Output the (x, y) coordinate of the center of the cell containing the given text.  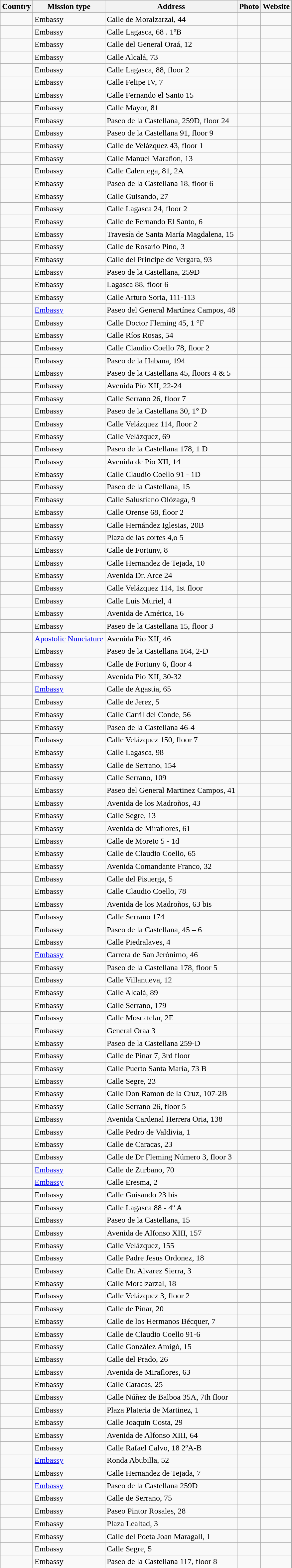
Paseo de la Castellana 45, floors 4 & 5 (171, 373)
Calle Piedralaves, 4 (171, 942)
Calle Doctor Fleming 45, 1 °F (171, 323)
Calle Villanueva, 12 (171, 980)
Calle Claudio Coello 78, floor 2 (171, 348)
Website (276, 7)
Calle Serrano, 109 (171, 778)
Calle Serrano 26, floor 5 (171, 1106)
Calle Guisando, 27 (171, 196)
Calle Don Ramon de la Cruz, 107-2B (171, 1094)
Calle Guisando 23 bis (171, 1195)
Calle de Jerez, 5 (171, 702)
Paseo de la Castellana 178, floor 5 (171, 968)
Calle del Poeta Joan Maragall, 1 (171, 1536)
Carrera de San Jerónimo, 46 (171, 955)
Calle Velázquez 114, 1st floor (171, 588)
Calle Felipe IV, 7 (171, 82)
Calle Lagasca 24, floor 2 (171, 209)
Avenida Comandante Franco, 32 (171, 866)
Avenida de los Madroños, 63 bis (171, 904)
Calle Claudio Coello 91 - 1D (171, 474)
Calle Hernandez de Tejada, 10 (171, 563)
Avenida de Pío XII, 14 (171, 462)
Calle Padre Jesus Ordonez, 18 (171, 1258)
Plaza Plateria de Martinez, 1 (171, 1410)
Paseo de la Castellana 30, 1° D (171, 411)
Calle Velázquez, 69 (171, 436)
Travesía de Santa María Magdalena, 15 (171, 234)
Paseo del General Martinez Campos, 41 (171, 790)
Calle Velázquez, 155 (171, 1245)
Avenida de Miraflores, 61 (171, 828)
Lagasca 88, floor 6 (171, 285)
Calle de Fortuny 6, floor 4 (171, 664)
Calle Puerto Santa María, 73 B (171, 1068)
Calle Segre, 13 (171, 816)
Ronda Abubilla, 52 (171, 1460)
Mission type (69, 7)
Calle Moralzarzal, 18 (171, 1283)
Calle de Fortuny, 8 (171, 550)
Calle Velázquez 114, floor 2 (171, 424)
Paseo de la Castellana 18, floor 6 (171, 184)
Paseo Pintor Rosales, 28 (171, 1511)
Paseo de la Castellana 117, floor 8 (171, 1561)
Avenida de los Madroños, 43 (171, 803)
Calle Rafael Calvo, 18 2ºA-B (171, 1448)
Calle Moscatelar, 2E (171, 1018)
Paseo de la Castellana 164, 2-D (171, 651)
Calle de Fernando El Santo, 6 (171, 222)
Calle de Moreto 5 - 1d (171, 841)
Calle Caleruega, 81, 2A (171, 171)
Calle Eresma, 2 (171, 1182)
Calle Arturo Soria, 111-113 (171, 297)
Calle Velázquez 150, floor 7 (171, 740)
Apostolic Nunciature (69, 639)
Calle de Agastia, 65 (171, 689)
Calle de Claudio Coello 91-6 (171, 1334)
Calle Ríos Rosas, 54 (171, 335)
Photo (249, 7)
Calle Lagasca 88 - 4º A (171, 1208)
Paseo de la Habana, 194 (171, 360)
Calle de Caracas, 23 (171, 1144)
Avenida de América, 16 (171, 613)
Calle de Pinar 7, 3rd floor (171, 1056)
Calle Fernando el Santo 15 (171, 95)
Calle del Pisuerga, 5 (171, 879)
Plaza de las cortes 4,o 5 (171, 537)
Paseo de la Castellana 259-D (171, 1043)
Avenida Dr. Arce 24 (171, 576)
Calle de Velázquez 43, floor 1 (171, 145)
Calle Lagasca, 98 (171, 752)
Avenida Pío XII, 22-24 (171, 386)
Calle Hernandez de Tejada, 7 (171, 1473)
Calle Joaquin Costa, 29 (171, 1423)
Calle Segre, 23 (171, 1081)
Calle Serrano 174 (171, 917)
Calle Pedro de Valdivia, 1 (171, 1132)
Paseo del General Martínez Campos, 48 (171, 310)
Calle Alcalá, 73 (171, 57)
Calle Claudio Coello, 78 (171, 891)
Calle Núñez de Balboa 35A, 7th floor (171, 1397)
Calle de Serrano, 75 (171, 1498)
Country (17, 7)
Paseo de la Castellana 178, 1 D (171, 449)
Calle Serrano, 179 (171, 1005)
General Oraa 3 (171, 1031)
Calle Manuel Marañon, 13 (171, 158)
Calle del General Oraá, 12 (171, 45)
Calle Salustiano Olózaga, 9 (171, 500)
Avenida Cardenal Herrera Oria, 138 (171, 1119)
Calle de Rosario Pino, 3 (171, 247)
Calle Lagasca, 88, floor 2 (171, 70)
Paseo de la Castellana 46-4 (171, 727)
Calle de Claudio Coello, 65 (171, 854)
Paseo de la Castellana 91, floor 9 (171, 133)
Paseo de la Castellana, 259D, floor 24 (171, 120)
Calle del Principe de Vergara, 93 (171, 259)
Calle del Prado, 26 (171, 1359)
Paseo de la Castellana 259D (171, 1486)
Paseo de la Castellana 15, floor 3 (171, 626)
Calle de Zurbano, 70 (171, 1169)
Calle de los Hermanos Bécquer, 7 (171, 1321)
Calle Mayor, 81 (171, 108)
Calle Orense 68, floor 2 (171, 512)
Calle Hernández Iglesias, 20B (171, 525)
Calle Caracas, 25 (171, 1385)
Avenida Pio XII, 46 (171, 639)
Address (171, 7)
Calle Luis Muriel, 4 (171, 601)
Calle Alcalá, 89 (171, 993)
Calle de Serrano, 154 (171, 765)
Paseo de la Castellana, 45 – 6 (171, 929)
Calle de Moralzarzal, 44 (171, 19)
Calle Velázquez 3, floor 2 (171, 1296)
Avenida de Miraflores, 63 (171, 1372)
Calle Dr. Alvarez Sierra, 3 (171, 1271)
Avenida de Alfonso XIII, 157 (171, 1233)
Paseo de la Castellana, 259D (171, 272)
Calle de Dr Fleming Número 3, floor 3 (171, 1157)
Calle Segre, 5 (171, 1549)
Plaza Lealtad, 3 (171, 1523)
Calle Carril del Conde, 56 (171, 714)
Avenida Pio XII, 30-32 (171, 677)
Calle Serrano 26, floor 7 (171, 399)
Calle Lagasca, 68 . 1ºB (171, 32)
Avenida de Alfonso XIII, 64 (171, 1435)
Calle González Amigó, 15 (171, 1346)
Calle de Pinar, 20 (171, 1309)
